From the cell containing the given text, extract its center point as [x, y] coordinate. 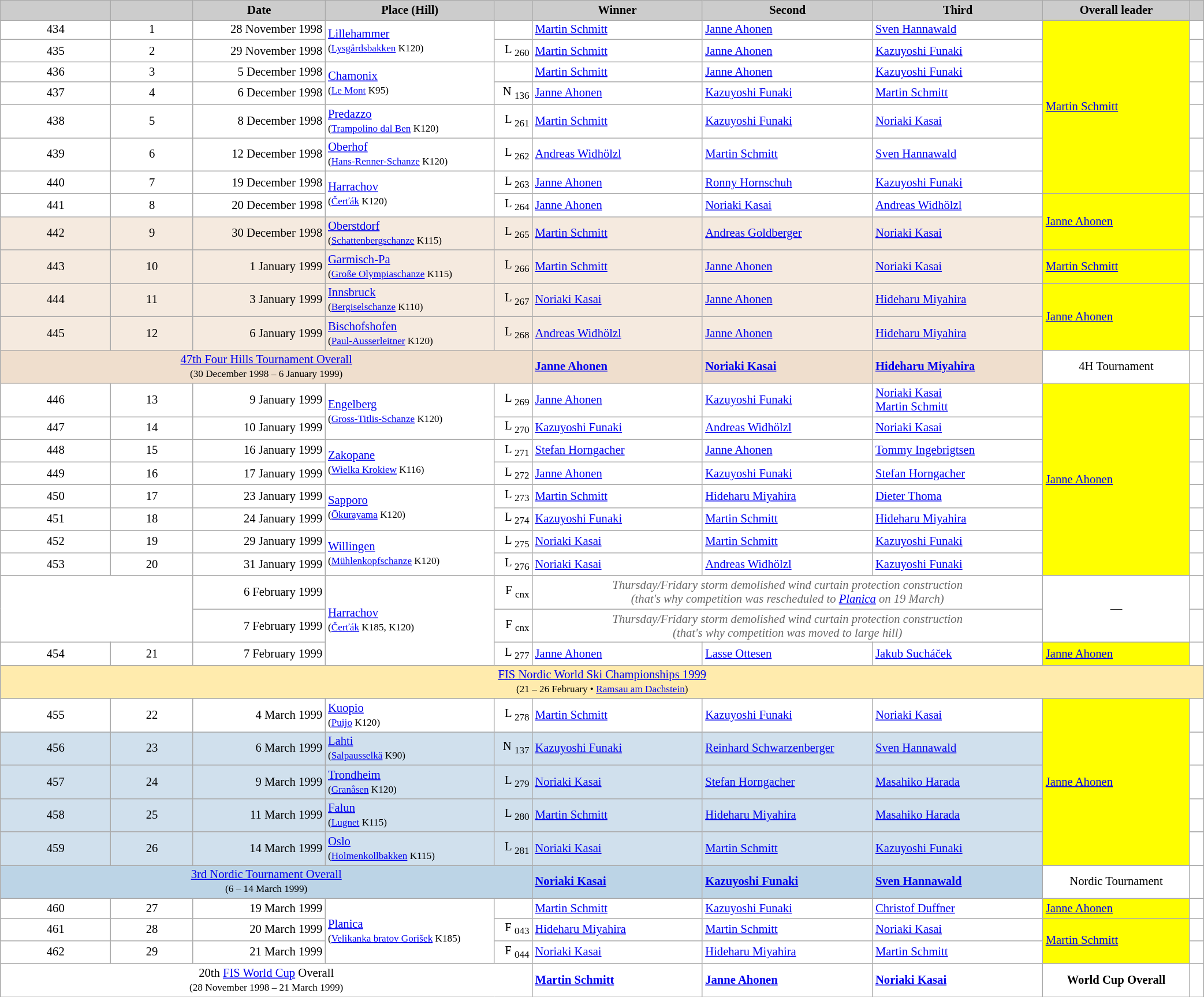
L 274 [513, 518]
L 265 [513, 233]
13 [152, 400]
World Cup Overall [1116, 980]
27 [152, 908]
444 [55, 300]
Harrachov(Čerťák K185, K120) [410, 620]
Planica(Velikanka bratov Gorišek K185) [410, 931]
10 January 1999 [259, 427]
Thursday/Fridary storm demolished wind curtain protection construction(that's why competition was rescheduled to Planica on 19 March) [788, 592]
11 March 1999 [259, 815]
23 January 1999 [259, 495]
Ronny Hornschuh [788, 182]
— [1116, 609]
F 044 [513, 951]
453 [55, 565]
460 [55, 908]
9 [152, 233]
L 270 [513, 427]
Lahti(Salpausselkä K90) [410, 748]
3rd Nordic Tournament Overall(6 – 14 March 1999) [267, 882]
7 [152, 182]
Oslo(Holmenkollbakken K115) [410, 848]
Harrachov(Čerťák K120) [410, 194]
L 279 [513, 782]
458 [55, 815]
4 March 1999 [259, 715]
19 December 1998 [259, 182]
L 280 [513, 815]
L 273 [513, 495]
Place (Hill) [410, 10]
17 [152, 495]
11 [152, 300]
N 136 [513, 92]
24 [152, 782]
8 December 1998 [259, 121]
28 [152, 929]
16 [152, 473]
Oberhof(Hans-Renner-Schanze K120) [410, 154]
455 [55, 715]
L 278 [513, 715]
L 263 [513, 182]
19 [152, 542]
Overall leader [1116, 10]
6 [152, 154]
20 March 1999 [259, 929]
30 December 1998 [259, 233]
Lasse Ottesen [788, 654]
Bischofshofen(Paul-Ausserleitner K120) [410, 333]
457 [55, 782]
L 264 [513, 204]
440 [55, 182]
Second [788, 10]
22 [152, 715]
446 [55, 400]
L 266 [513, 266]
21 [152, 654]
Winner [618, 10]
462 [55, 951]
3 January 1999 [259, 300]
Andreas Goldberger [788, 233]
445 [55, 333]
31 January 1999 [259, 565]
448 [55, 450]
24 January 1999 [259, 518]
L 281 [513, 848]
447 [55, 427]
Dieter Thoma [957, 495]
2 [152, 51]
L 268 [513, 333]
442 [55, 233]
1 January 1999 [259, 266]
19 March 1999 [259, 908]
Nordic Tournament [1116, 882]
3 [152, 72]
Falun(Lugnet K115) [410, 815]
18 [152, 518]
9 January 1999 [259, 400]
L 277 [513, 654]
L 260 [513, 51]
L 275 [513, 542]
434 [55, 29]
Zakopane(Wielka Krokiew K116) [410, 462]
F 043 [513, 929]
12 [152, 333]
25 [152, 815]
Garmisch-Pa(Große Olympiaschanze K115) [410, 266]
29 November 1998 [259, 51]
L 269 [513, 400]
450 [55, 495]
Third [957, 10]
6 March 1999 [259, 748]
20 December 1998 [259, 204]
FIS Nordic World Ski Championships 1999 (21 – 26 February • Ramsau am Dachstein) [602, 682]
N 137 [513, 748]
Chamonix(Le Mont K95) [410, 83]
5 [152, 121]
Willingen(Mühlenkopfschanze K120) [410, 553]
21 March 1999 [259, 951]
Date [259, 10]
5 December 1998 [259, 72]
438 [55, 121]
9 March 1999 [259, 782]
L 276 [513, 565]
441 [55, 204]
435 [55, 51]
1 [152, 29]
Reinhard Schwarzenberger [788, 748]
456 [55, 748]
23 [152, 748]
20th FIS World Cup Overall(28 November 1998 – 21 March 1999) [267, 980]
4H Tournament [1116, 367]
L 267 [513, 300]
443 [55, 266]
16 January 1999 [259, 450]
Predazzo(Trampolino dal Ben K120) [410, 121]
Jakub Sucháček [957, 654]
14 March 1999 [259, 848]
454 [55, 654]
437 [55, 92]
L 262 [513, 154]
452 [55, 542]
Sapporo(Ōkurayama K120) [410, 507]
Oberstdorf(Schattenbergschanze K115) [410, 233]
Noriaki Kasai Martin Schmitt [957, 400]
14 [152, 427]
L 271 [513, 450]
29 [152, 951]
Lillehammer(Lysgårdsbakken K120) [410, 40]
Engelberg(Gross-Titlis-Schanze K120) [410, 411]
459 [55, 848]
436 [55, 72]
10 [152, 266]
6 December 1998 [259, 92]
8 [152, 204]
Thursday/Fridary storm demolished wind curtain protection construction(that's why competition was moved to large hill) [788, 626]
L 272 [513, 473]
15 [152, 450]
47th Four Hills Tournament Overall(30 December 1998 – 6 January 1999) [267, 367]
4 [152, 92]
Trondheim(Granåsen K120) [410, 782]
Innsbruck(Bergiselschanze K110) [410, 300]
20 [152, 565]
461 [55, 929]
12 December 1998 [259, 154]
449 [55, 473]
L 261 [513, 121]
6 January 1999 [259, 333]
Tommy Ingebrigtsen [957, 450]
Christof Duffner [957, 908]
28 November 1998 [259, 29]
Kuopio(Puijo K120) [410, 715]
6 February 1999 [259, 592]
29 January 1999 [259, 542]
26 [152, 848]
17 January 1999 [259, 473]
439 [55, 154]
451 [55, 518]
